Find where the given text appears and provide that cell's center as [x, y] coordinate. 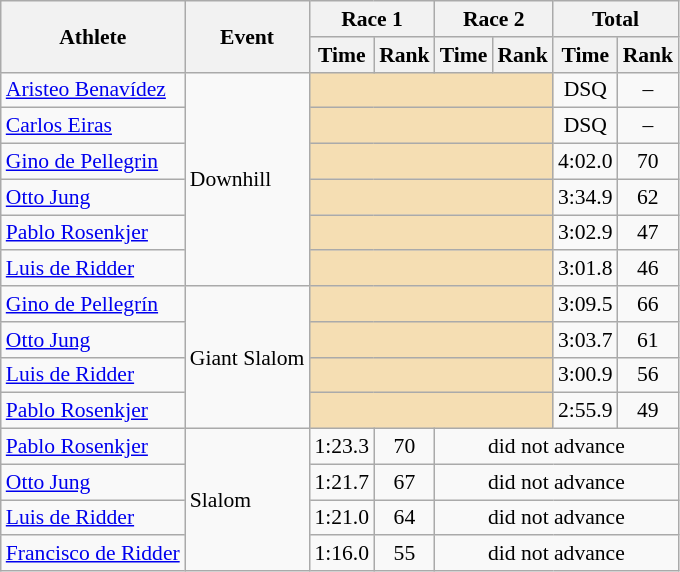
61 [648, 340]
4:02.0 [586, 162]
49 [648, 411]
Race 1 [372, 19]
3:03.7 [586, 340]
3:02.9 [586, 233]
Francisco de Ridder [93, 554]
64 [404, 518]
67 [404, 482]
1:21.0 [342, 518]
Gino de Pellegrín [93, 304]
Carlos Eiras [93, 126]
Slalom [248, 500]
47 [648, 233]
46 [648, 269]
Event [248, 36]
3:00.9 [586, 375]
Downhill [248, 179]
62 [648, 197]
3:34.9 [586, 197]
1:23.3 [342, 447]
1:21.7 [342, 482]
2:55.9 [586, 411]
Athlete [93, 36]
Gino de Pellegrin [93, 162]
3:01.8 [586, 269]
3:09.5 [586, 304]
66 [648, 304]
Aristeo Benavídez [93, 90]
Giant Slalom [248, 357]
55 [404, 554]
Race 2 [494, 19]
Total [616, 19]
1:16.0 [342, 554]
56 [648, 375]
